Output the [x, y] coordinate of the center of the cell containing the given text.  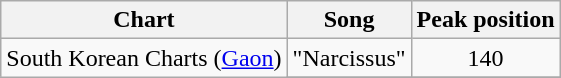
Song [349, 20]
South Korean Charts (Gaon) [144, 58]
Chart [144, 20]
"Narcissus" [349, 58]
Peak position [486, 20]
140 [486, 58]
